Identify which cell holds the provided text, then report its [x, y] central coordinate. 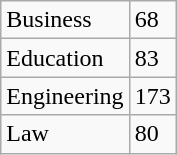
173 [152, 96]
Engineering [65, 96]
80 [152, 134]
Business [65, 20]
Education [65, 58]
Law [65, 134]
68 [152, 20]
83 [152, 58]
